Extract the [x, y] coordinate from the center of the cell holding the provided text.  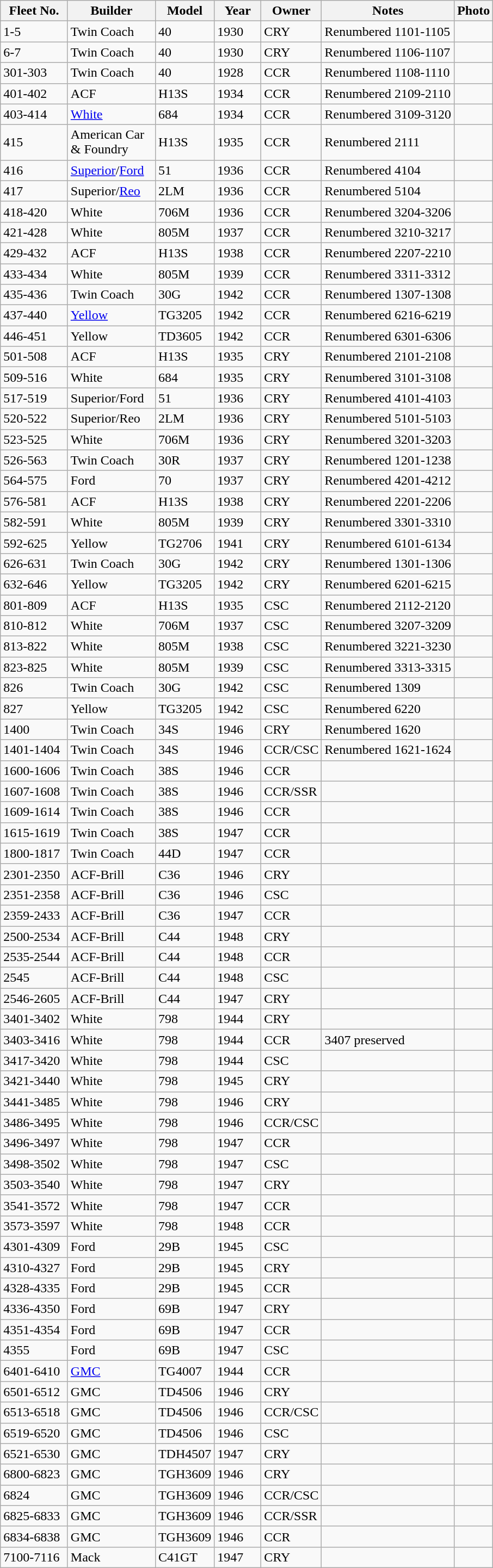
526-563 [34, 460]
3541-3572 [34, 1205]
Renumbered 5101-5103 [388, 419]
TDH4507 [184, 1454]
Renumbered 3109-3120 [388, 114]
70 [184, 481]
826 [34, 688]
Renumbered 1201-1238 [388, 460]
6521-6530 [34, 1454]
6519-6520 [34, 1433]
Renumbered 5104 [388, 191]
3486-3495 [34, 1123]
632-646 [34, 584]
TG4007 [184, 1371]
2545 [34, 978]
Builder [111, 11]
6824 [34, 1495]
Renumbered 3101-3108 [388, 377]
517-519 [34, 398]
Renumbered 2112-2120 [388, 605]
Renumbered 6201-6215 [388, 584]
801-809 [34, 605]
429-432 [34, 253]
1-5 [34, 32]
401-402 [34, 94]
Renumbered 1620 [388, 729]
Renumbered 2101-2108 [388, 357]
418-420 [34, 212]
Renumbered 1106-1107 [388, 52]
Renumbered 4104 [388, 170]
Renumbered 6220 [388, 709]
1941 [238, 543]
Photo [473, 11]
Renumbered 3221-3230 [388, 647]
421-428 [34, 232]
3573-3597 [34, 1226]
TG2706 [184, 543]
2301-2350 [34, 874]
1928 [238, 73]
Renumbered 6101-6134 [388, 543]
6800-6823 [34, 1474]
446-451 [34, 336]
3441-3485 [34, 1102]
C41GT [184, 1557]
523-525 [34, 439]
509-516 [34, 377]
415 [34, 142]
Renumbered 3201-3203 [388, 439]
6-7 [34, 52]
416 [34, 170]
44D [184, 853]
3498-3502 [34, 1164]
435-436 [34, 295]
Owner [292, 11]
4301-4309 [34, 1247]
Renumbered 1309 [388, 688]
1600-1606 [34, 771]
Renumbered 1307-1308 [388, 295]
Renumbered 1621-1624 [388, 750]
4336-4350 [34, 1309]
3401-3402 [34, 1019]
4310-4327 [34, 1268]
4328-4335 [34, 1288]
Renumbered 3204-3206 [388, 212]
576-581 [34, 501]
4351-4354 [34, 1330]
3421-3440 [34, 1081]
6401-6410 [34, 1371]
1615-1619 [34, 833]
Renumbered 2201-2206 [388, 501]
7100-7116 [34, 1557]
3407 preserved [388, 1040]
564-575 [34, 481]
1400 [34, 729]
Renumbered 3207-3209 [388, 626]
6825-6833 [34, 1516]
3403-3416 [34, 1040]
Renumbered 1108-1110 [388, 73]
1609-1614 [34, 812]
Model [184, 11]
6501-6512 [34, 1392]
403-414 [34, 114]
626-631 [34, 563]
301-303 [34, 73]
Renumbered 1101-1105 [388, 32]
Renumbered 6216-6219 [388, 315]
823-825 [34, 667]
2546-2605 [34, 999]
582-591 [34, 522]
Renumbered 3301-3310 [388, 522]
810-812 [34, 626]
Renumbered 4101-4103 [388, 398]
Notes [388, 11]
Renumbered 6301-6306 [388, 336]
437-440 [34, 315]
2359-2433 [34, 915]
2535-2544 [34, 957]
2500-2534 [34, 936]
827 [34, 709]
3417-3420 [34, 1061]
3496-3497 [34, 1143]
Mack [111, 1557]
1607-1608 [34, 791]
3503-3540 [34, 1185]
Year [238, 11]
Renumbered 1301-1306 [388, 563]
1401-1404 [34, 750]
Renumbered 2109-2110 [388, 94]
TD3605 [184, 336]
Renumbered 3210-3217 [388, 232]
30R [184, 460]
2351-2358 [34, 895]
501-508 [34, 357]
592-625 [34, 543]
Renumbered 2207-2210 [388, 253]
813-822 [34, 647]
6513-6518 [34, 1412]
4355 [34, 1350]
433-434 [34, 274]
6834-6838 [34, 1536]
520-522 [34, 419]
Renumbered 4201-4212 [388, 481]
American Car & Foundry [111, 142]
Fleet No. [34, 11]
1800-1817 [34, 853]
Renumbered 3311-3312 [388, 274]
417 [34, 191]
Renumbered 3313-3315 [388, 667]
Renumbered 2111 [388, 142]
